From the cell containing the given text, extract its center point as [X, Y] coordinate. 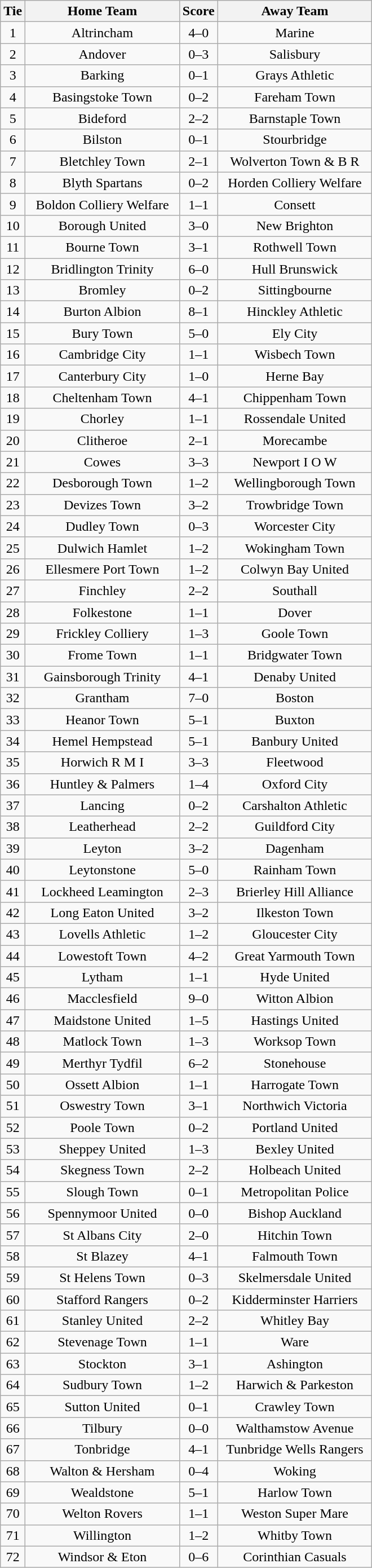
Ossett Albion [103, 1085]
Newport I O W [295, 462]
65 [13, 1407]
17 [13, 376]
St Blazey [103, 1256]
50 [13, 1085]
Morecambe [295, 441]
Herne Bay [295, 376]
Consett [295, 204]
Bletchley Town [103, 161]
51 [13, 1106]
Wolverton Town & B R [295, 161]
Windsor & Eton [103, 1557]
25 [13, 548]
13 [13, 290]
48 [13, 1042]
20 [13, 441]
Bilston [103, 140]
Lancing [103, 805]
Leytonstone [103, 870]
Ware [295, 1342]
26 [13, 569]
Portland United [295, 1127]
43 [13, 934]
Rothwell Town [295, 247]
Worcester City [295, 526]
Ely City [295, 333]
42 [13, 913]
Stanley United [103, 1321]
36 [13, 784]
Macclesfield [103, 999]
40 [13, 870]
Grantham [103, 698]
24 [13, 526]
Canterbury City [103, 376]
Buxton [295, 720]
Chippenham Town [295, 398]
10 [13, 226]
Brierley Hill Alliance [295, 891]
Slough Town [103, 1192]
7–0 [198, 698]
Harwich & Parkeston [295, 1385]
Hull Brunswick [295, 269]
Maidstone United [103, 1020]
70 [13, 1514]
35 [13, 763]
44 [13, 956]
Spennymoor United [103, 1213]
Boston [295, 698]
Holbeach United [295, 1170]
Southall [295, 591]
Lockheed Leamington [103, 891]
30 [13, 655]
Tie [13, 11]
2–3 [198, 891]
45 [13, 977]
1–0 [198, 376]
23 [13, 505]
Corinthian Casuals [295, 1557]
Folkestone [103, 612]
Home Team [103, 11]
Northwich Victoria [295, 1106]
Frickley Colliery [103, 634]
Lytham [103, 977]
Hitchin Town [295, 1235]
Burton Albion [103, 312]
Wellingborough Town [295, 483]
Cowes [103, 462]
0–4 [198, 1471]
Harlow Town [295, 1492]
Goole Town [295, 634]
Dulwich Hamlet [103, 548]
Stockton [103, 1364]
Score [198, 11]
52 [13, 1127]
Wisbech Town [295, 355]
6–2 [198, 1063]
Basingstoke Town [103, 97]
31 [13, 677]
Sheppey United [103, 1149]
59 [13, 1278]
Clitheroe [103, 441]
Stonehouse [295, 1063]
Chorley [103, 419]
33 [13, 720]
Ellesmere Port Town [103, 569]
Willington [103, 1535]
7 [13, 161]
Whitby Town [295, 1535]
Borough United [103, 226]
Bridgwater Town [295, 655]
Frome Town [103, 655]
55 [13, 1192]
9–0 [198, 999]
11 [13, 247]
58 [13, 1256]
Fareham Town [295, 97]
Dudley Town [103, 526]
1 [13, 33]
62 [13, 1342]
27 [13, 591]
8–1 [198, 312]
Bourne Town [103, 247]
Lovells Athletic [103, 934]
Wealdstone [103, 1492]
Sudbury Town [103, 1385]
66 [13, 1428]
Sutton United [103, 1407]
Crawley Town [295, 1407]
5 [13, 118]
19 [13, 419]
12 [13, 269]
0–6 [198, 1557]
Great Yarmouth Town [295, 956]
St Albans City [103, 1235]
69 [13, 1492]
46 [13, 999]
Tonbridge [103, 1450]
6 [13, 140]
Leyton [103, 848]
41 [13, 891]
Banbury United [295, 741]
Ilkeston Town [295, 913]
29 [13, 634]
2–0 [198, 1235]
Long Eaton United [103, 913]
Hyde United [295, 977]
Whitley Bay [295, 1321]
Cheltenham Town [103, 398]
72 [13, 1557]
Welton Rovers [103, 1514]
Trowbridge Town [295, 505]
49 [13, 1063]
4 [13, 97]
Tilbury [103, 1428]
Fleetwood [295, 763]
22 [13, 483]
9 [13, 204]
Stevenage Town [103, 1342]
Oxford City [295, 784]
Bishop Auckland [295, 1213]
4–0 [198, 33]
15 [13, 333]
34 [13, 741]
Lowestoft Town [103, 956]
Hinckley Athletic [295, 312]
Horden Colliery Welfare [295, 183]
Heanor Town [103, 720]
Away Team [295, 11]
61 [13, 1321]
3–0 [198, 226]
Bridlington Trinity [103, 269]
Boldon Colliery Welfare [103, 204]
Bromley [103, 290]
Marine [295, 33]
Leatherhead [103, 827]
Stafford Rangers [103, 1299]
60 [13, 1299]
Bideford [103, 118]
21 [13, 462]
Tunbridge Wells Rangers [295, 1450]
Kidderminster Harriers [295, 1299]
67 [13, 1450]
Dagenham [295, 848]
Huntley & Palmers [103, 784]
39 [13, 848]
Oswestry Town [103, 1106]
Falmouth Town [295, 1256]
63 [13, 1364]
Andover [103, 54]
32 [13, 698]
Woking [295, 1471]
Harrogate Town [295, 1085]
Carshalton Athletic [295, 805]
Stourbridge [295, 140]
53 [13, 1149]
14 [13, 312]
Weston Super Mare [295, 1514]
Bexley United [295, 1149]
Gloucester City [295, 934]
16 [13, 355]
Hemel Hempstead [103, 741]
54 [13, 1170]
Walton & Hersham [103, 1471]
Matlock Town [103, 1042]
3 [13, 76]
Barking [103, 76]
Walthamstow Avenue [295, 1428]
Wokingham Town [295, 548]
Altrincham [103, 33]
1–5 [198, 1020]
Poole Town [103, 1127]
2 [13, 54]
Worksop Town [295, 1042]
8 [13, 183]
Sittingbourne [295, 290]
Salisbury [295, 54]
28 [13, 612]
Guildford City [295, 827]
71 [13, 1535]
Colwyn Bay United [295, 569]
Metropolitan Police [295, 1192]
Grays Athletic [295, 76]
1–4 [198, 784]
Rossendale United [295, 419]
Skelmersdale United [295, 1278]
Witton Albion [295, 999]
New Brighton [295, 226]
57 [13, 1235]
Barnstaple Town [295, 118]
Gainsborough Trinity [103, 677]
Cambridge City [103, 355]
64 [13, 1385]
Dover [295, 612]
Hastings United [295, 1020]
Rainham Town [295, 870]
Desborough Town [103, 483]
6–0 [198, 269]
18 [13, 398]
47 [13, 1020]
Devizes Town [103, 505]
38 [13, 827]
Bury Town [103, 333]
Horwich R M I [103, 763]
St Helens Town [103, 1278]
Merthyr Tydfil [103, 1063]
4–2 [198, 956]
37 [13, 805]
Ashington [295, 1364]
Finchley [103, 591]
Blyth Spartans [103, 183]
Denaby United [295, 677]
Skegness Town [103, 1170]
56 [13, 1213]
68 [13, 1471]
